Search for the cell housing the specified text and yield its (x, y) center coordinate. 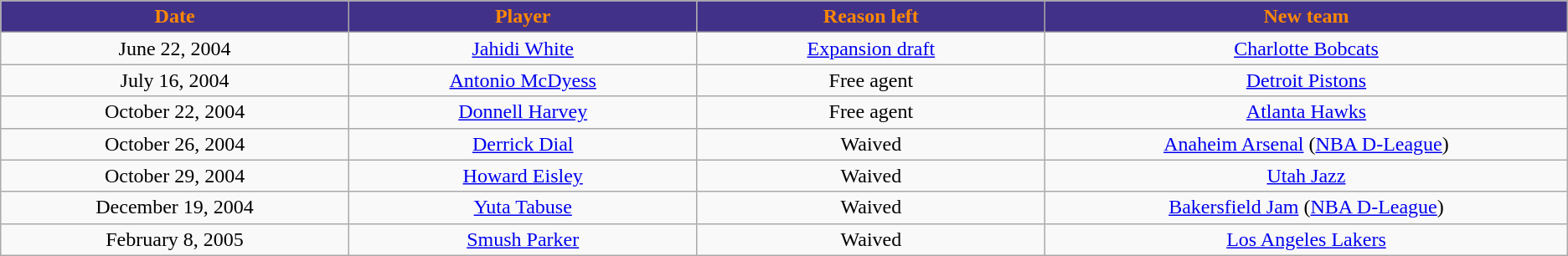
Bakersfield Jam (NBA D-League) (1307, 207)
Yuta Tabuse (523, 207)
New team (1307, 17)
October 26, 2004 (175, 144)
Utah Jazz (1307, 176)
Charlotte Bobcats (1307, 49)
Donnell Harvey (523, 112)
Anaheim Arsenal (NBA D-League) (1307, 144)
July 16, 2004 (175, 80)
Los Angeles Lakers (1307, 239)
Antonio McDyess (523, 80)
Reason left (871, 17)
Howard Eisley (523, 176)
February 8, 2005 (175, 239)
June 22, 2004 (175, 49)
Jahidi White (523, 49)
December 19, 2004 (175, 207)
Player (523, 17)
October 22, 2004 (175, 112)
Expansion draft (871, 49)
Atlanta Hawks (1307, 112)
Date (175, 17)
Derrick Dial (523, 144)
October 29, 2004 (175, 176)
Detroit Pistons (1307, 80)
Smush Parker (523, 239)
